Provide the [X, Y] coordinate of the cell's center where the given text is located.  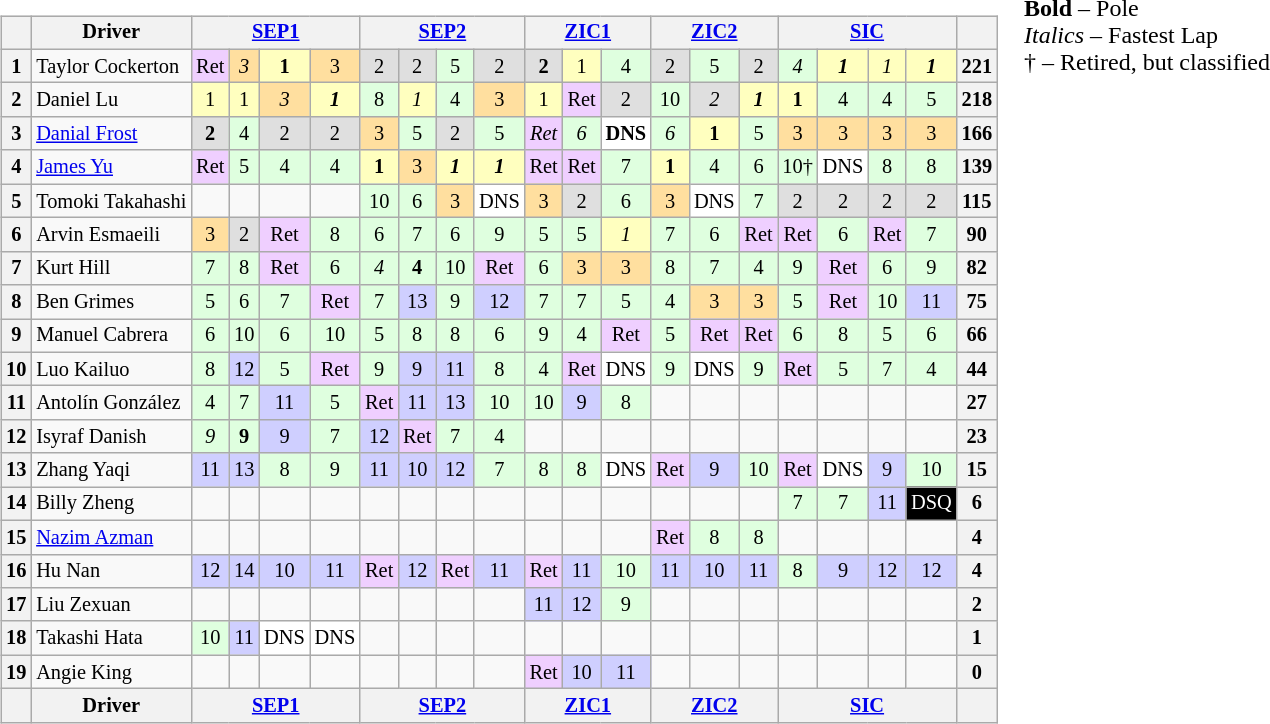
Zhang Yaqi [111, 470]
66 [977, 336]
Nazim Azman [111, 537]
221 [977, 66]
Takashi Hata [111, 638]
27 [977, 403]
Danial Frost [111, 134]
Tomoki Takahashi [111, 201]
Manuel Cabrera [111, 336]
Hu Nan [111, 571]
Ben Grimes [111, 302]
115 [977, 201]
James Yu [111, 167]
Luo Kailuo [111, 369]
Isyraf Danish [111, 437]
Taylor Cockerton [111, 66]
75 [977, 302]
218 [977, 100]
16 [16, 571]
17 [16, 605]
Arvin Esmaeili [111, 235]
Liu Zexuan [111, 605]
82 [977, 268]
DSQ [931, 504]
18 [16, 638]
139 [977, 167]
23 [977, 437]
Billy Zheng [111, 504]
10† [798, 167]
90 [977, 235]
19 [16, 672]
Angie King [111, 672]
Kurt Hill [111, 268]
Daniel Lu [111, 100]
44 [977, 369]
Antolín González [111, 403]
0 [977, 672]
166 [977, 134]
